Find where the given text appears and provide that cell's center as [X, Y] coordinate. 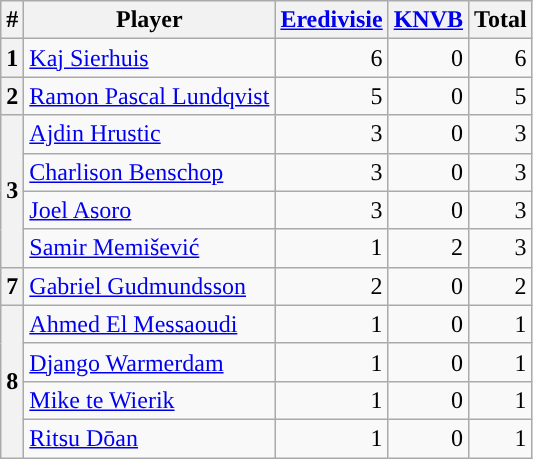
Kaj Sierhuis [150, 58]
7 [12, 286]
Ramon Pascal Lundqvist [150, 96]
Mike te Wierik [150, 400]
Django Warmerdam [150, 362]
Gabriel Gudmundsson [150, 286]
Total [501, 20]
Eredivisie [332, 20]
# [12, 20]
KNVB [428, 20]
Samir Memišević [150, 248]
Ajdin Hrustic [150, 134]
Charlison Benschop [150, 172]
Ritsu Dōan [150, 438]
Joel Asoro [150, 210]
Ahmed El Messaoudi [150, 324]
Player [150, 20]
8 [12, 381]
